Scan for the cell matching the given text and deliver its [x, y] coordinate at center. 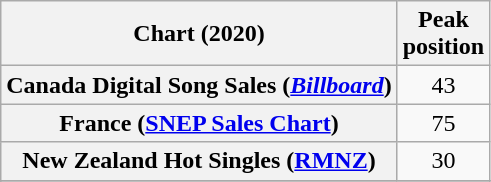
30 [443, 161]
75 [443, 123]
France (SNEP Sales Chart) [199, 123]
Chart (2020) [199, 34]
New Zealand Hot Singles (RMNZ) [199, 161]
43 [443, 85]
Peakposition [443, 34]
Canada Digital Song Sales (Billboard) [199, 85]
